For the text-containing cell, return its midpoint in [X, Y] coordinate format. 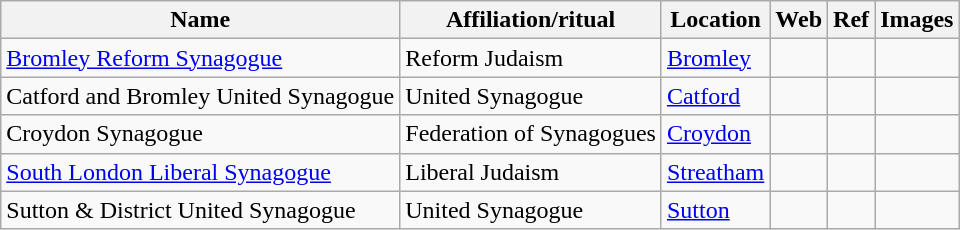
Ref [852, 20]
South London Liberal Synagogue [200, 172]
Catford and Bromley United Synagogue [200, 96]
Location [715, 20]
Name [200, 20]
Bromley Reform Synagogue [200, 58]
Liberal Judaism [531, 172]
Images [917, 20]
Streatham [715, 172]
Affiliation/ritual [531, 20]
Catford [715, 96]
Web [799, 20]
Reform Judaism [531, 58]
Federation of Synagogues [531, 134]
Croydon Synagogue [200, 134]
Bromley [715, 58]
Croydon [715, 134]
Sutton & District United Synagogue [200, 210]
Sutton [715, 210]
